Output the [x, y] coordinate of the center of the cell containing the given text.  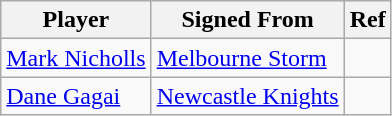
Dane Gagai [76, 96]
Melbourne Storm [248, 58]
Mark Nicholls [76, 58]
Newcastle Knights [248, 96]
Player [76, 20]
Signed From [248, 20]
Ref [368, 20]
